Provide the (X, Y) coordinate of the cell's center where the given text is located.  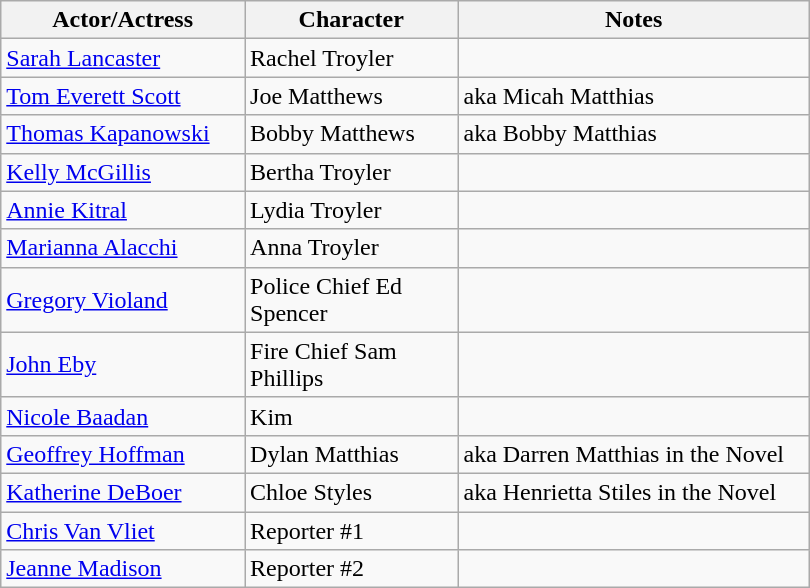
Bertha Troyler (352, 172)
Chris Van Vliet (123, 531)
Character (352, 20)
aka Darren Matthias in the Novel (634, 454)
Kelly McGillis (123, 172)
Reporter #2 (352, 569)
Kim (352, 416)
John Eby (123, 364)
aka Henrietta Stiles in the Novel (634, 492)
Sarah Lancaster (123, 58)
Marianna Alacchi (123, 248)
Lydia Troyler (352, 210)
Actor/Actress (123, 20)
Geoffrey Hoffman (123, 454)
Reporter #1 (352, 531)
Thomas Kapanowski (123, 134)
Fire Chief Sam Phillips (352, 364)
Katherine DeBoer (123, 492)
Rachel Troyler (352, 58)
aka Bobby Matthias (634, 134)
Joe Matthews (352, 96)
Bobby Matthews (352, 134)
Nicole Baadan (123, 416)
Annie Kitral (123, 210)
Tom Everett Scott (123, 96)
Dylan Matthias (352, 454)
Police Chief Ed Spencer (352, 300)
Chloe Styles (352, 492)
Notes (634, 20)
Gregory Violand (123, 300)
aka Micah Matthias (634, 96)
Anna Troyler (352, 248)
Jeanne Madison (123, 569)
